Identify which cell holds the provided text, then report its [x, y] central coordinate. 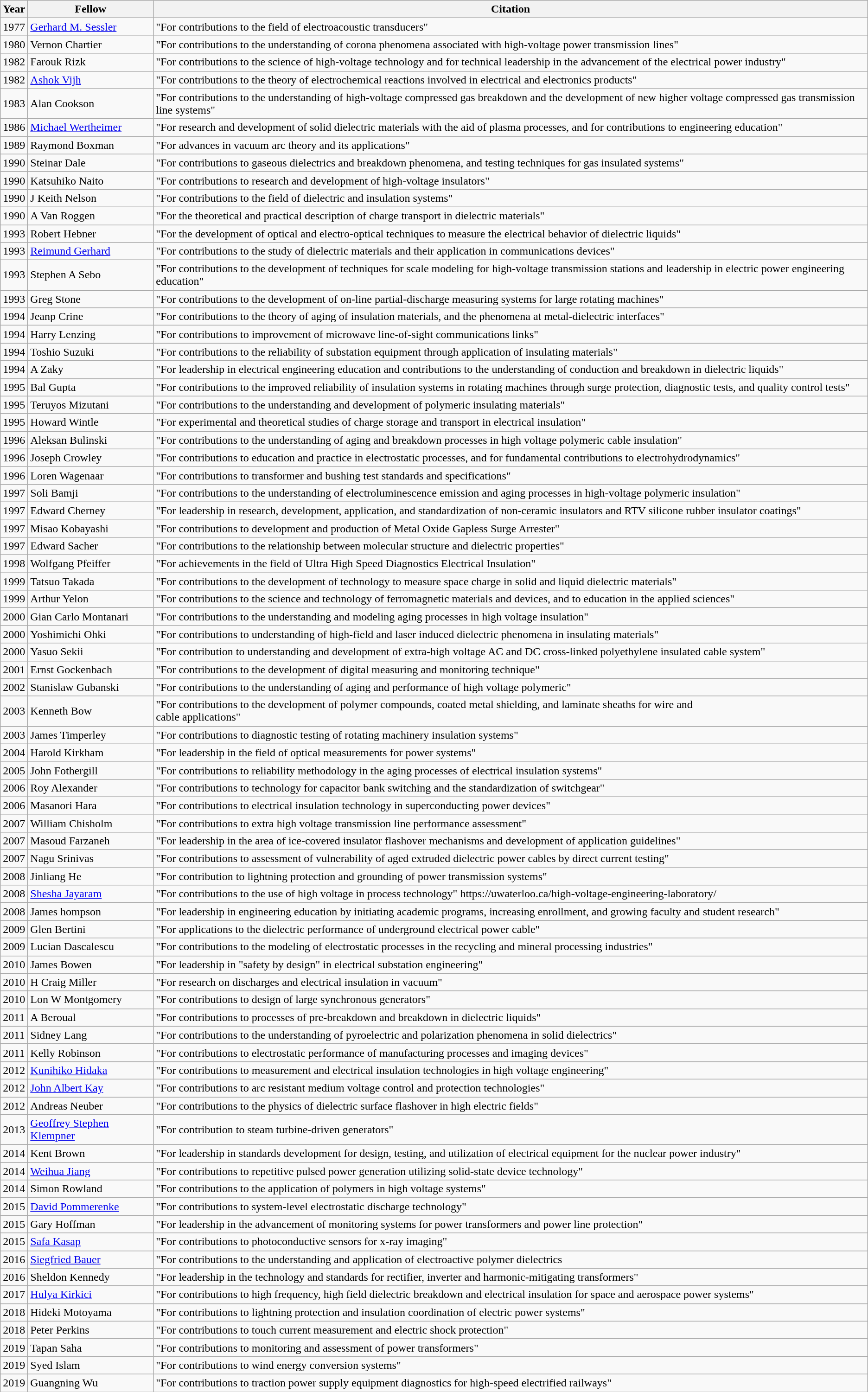
Geoffrey Stephen Klempner [91, 1130]
Jeanp Crine [91, 317]
"For the theoretical and practical description of charge transport in dielectric materials" [511, 216]
David Pommerenke [91, 1207]
Siegfried Bauer [91, 1259]
Edward Cherney [91, 511]
Toshio Suzuki [91, 352]
Stanislaw Gubanski [91, 687]
Arthur Yelon [91, 599]
"For contribution to steam turbine-driven generators" [511, 1130]
2005 [14, 770]
"For contributions to high frequency, high field dielectric breakdown and electrical insulation for space and aerospace power systems" [511, 1295]
A Zaky [91, 370]
"For contributions to the understanding of corona phenomena associated with high-voltage power transmission lines" [511, 45]
Gian Carlo Montanari [91, 617]
"For achievements in the field of Ultra High Speed Diagnostics Electrical Insulation" [511, 564]
A Beroual [91, 1017]
"For contributions to gaseous dielectrics and breakdown phenomena, and testing techniques for gas insulated systems" [511, 163]
Simon Rowland [91, 1189]
John Albert Kay [91, 1088]
"For contributions to assessment of vulnerability of aged extruded dielectric power cables by direct current testing" [511, 859]
Alan Cookson [91, 104]
2017 [14, 1295]
"For leadership in standards development for design, testing, and utilization of electrical equipment for the nuclear power industry" [511, 1154]
Steinar Dale [91, 163]
"For contributions to traction power supply equipment diagnostics for high-speed electrified railways" [511, 1383]
Robert Hebner [91, 233]
1983 [14, 104]
"For leadership in the advancement of monitoring systems for power transformers and power line protection" [511, 1224]
"For contributions to the study of dielectric materials and their application in communications devices" [511, 251]
Tapan Saha [91, 1347]
"For contributions to processes of pre-breakdown and breakdown in dielectric liquids" [511, 1017]
"For contributions to repetitive pulsed power generation utilizing solid-state device technology" [511, 1171]
"For contribution to understanding and development of extra-high voltage AC and DC cross-linked polyethylene insulated cable system" [511, 652]
"For leadership in the area of ice-covered insulator flashover mechanisms and development of application guidelines" [511, 841]
"For contributions to the relationship between molecular structure and dielectric properties" [511, 546]
"For contributions to photoconductive sensors for x-ray imaging" [511, 1242]
Reimund Gerhard [91, 251]
"For contributions to the field of electroacoustic transducers" [511, 27]
"For contributions to the development of digital measuring and monitoring technique" [511, 670]
Lon W Montgomery [91, 1000]
Roy Alexander [91, 788]
Wolfgang Pfeiffer [91, 564]
Joseph Crowley [91, 458]
Gary Hoffman [91, 1224]
"For contributions to the theory of aging of insulation materials, and the phenomena at metal-dielectric interfaces" [511, 317]
Yoshimichi Ohki [91, 634]
"For research and development of solid dielectric materials with the aid of plasma processes, and for contributions to engineering education" [511, 128]
Shesha Jayaram [91, 894]
"For contributions to the development of technology to measure space charge in solid and liquid dielectric materials" [511, 581]
1980 [14, 45]
Year [14, 9]
Masoud Farzaneh [91, 841]
2013 [14, 1130]
"For contributions to the reliability of substation equipment through application of insulating materials" [511, 352]
"For leadership in the field of optical measurements for power systems" [511, 753]
"For leadership in "safety by design" in electrical substation engineering" [511, 964]
"For contributions to development and production of Metal Oxide Gapless Surge Arrester" [511, 528]
"For contributions to electrostatic performance of manufacturing processes and imaging devices" [511, 1053]
"For research on discharges and electrical insulation in vacuum" [511, 982]
Kunihiko Hidaka [91, 1070]
Sidney Lang [91, 1035]
"For contributions to the application of polymers in high voltage systems" [511, 1189]
J Keith Nelson [91, 198]
Raymond Boxman [91, 145]
"For contributions to the development of on-line partial-discharge measuring systems for large rotating machines" [511, 299]
1998 [14, 564]
William Chisholm [91, 823]
Weihua Jiang [91, 1171]
James Timperley [91, 735]
Harold Kirkham [91, 753]
1986 [14, 128]
Kelly Robinson [91, 1053]
2001 [14, 670]
2004 [14, 753]
"For contributions to the field of dielectric and insulation systems" [511, 198]
"For contributions to diagnostic testing of rotating machinery insulation systems" [511, 735]
"For contributions to the use of high voltage in process technology" https://uwaterloo.ca/high-voltage-engineering-laboratory/ [511, 894]
Ashok Vijh [91, 80]
"For contributions to research and development of high-voltage insulators" [511, 180]
Stephen A Sebo [91, 275]
"For contributions to wind energy conversion systems" [511, 1365]
"For contributions to the understanding of electroluminescence emission and aging processes in high-voltage polymeric insulation" [511, 493]
1977 [14, 27]
"For contributions to extra high voltage transmission line performance assessment" [511, 823]
"For contributions to the understanding and modeling aging processes in high voltage insulation" [511, 617]
"For contributions to measurement and electrical insulation technologies in high voltage engineering" [511, 1070]
Ernst Gockenbach [91, 670]
"For contributions to system-level electrostatic discharge technology" [511, 1207]
"For contributions to transformer and bushing test standards and specifications" [511, 475]
"For contributions to improvement of microwave line-of-sight communications links" [511, 334]
Michael Wertheimer [91, 128]
Farouk Rizk [91, 62]
Kent Brown [91, 1154]
"For contributions to the theory of electrochemical reactions involved in electrical and electronics products" [511, 80]
Peter Perkins [91, 1330]
Syed Islam [91, 1365]
2002 [14, 687]
Teruyos Mizutani [91, 405]
Greg Stone [91, 299]
Soli Bamji [91, 493]
"For contributions to touch current measurement and electric shock protection" [511, 1330]
"For contributions to the science of high-voltage technology and for technical leadership in the advancement of the electrical power industry" [511, 62]
"For contributions to the understanding of aging and breakdown processes in high voltage polymeric cable insulation" [511, 440]
"For experimental and theoretical studies of charge storage and transport in electrical insulation" [511, 422]
"For contributions to technology for capacitor bank switching and the standardization of switchgear" [511, 788]
"For contributions to the understanding and application of electroactive polymer dielectrics [511, 1259]
"For contributions to lightning protection and insulation coordination of electric power systems" [511, 1312]
Glen Bertini [91, 929]
James hompson [91, 912]
"For contributions to the science and technology of ferromagnetic materials and devices, and to education in the applied sciences" [511, 599]
Hulya Kirkici [91, 1295]
"For leadership in engineering education by initiating academic programs, increasing enrollment, and growing faculty and student research" [511, 912]
Bal Gupta [91, 387]
John Fothergill [91, 770]
Tatsuo Takada [91, 581]
Loren Wagenaar [91, 475]
A Van Roggen [91, 216]
Vernon Chartier [91, 45]
Fellow [91, 9]
"For contributions to the understanding of aging and performance of high voltage polymeric" [511, 687]
"For contributions to the understanding and development of polymeric insulating materials" [511, 405]
H Craig Miller [91, 982]
Harry Lenzing [91, 334]
Masanori Hara [91, 805]
Lucian Dascalescu [91, 947]
Guangning Wu [91, 1383]
"For contributions to design of large synchronous generators" [511, 1000]
1989 [14, 145]
"For the development of optical and electro-optical techniques to measure the electrical behavior of dielectric liquids" [511, 233]
Sheldon Kennedy [91, 1277]
"For contributions to the physics of dielectric surface flashover in high electric fields" [511, 1106]
Gerhard M. Sessler [91, 27]
"For contributions to education and practice in electrostatic processes, and for fundamental contributions to electrohydrodynamics" [511, 458]
"For contributions to the development of polymer compounds, coated metal shielding, and laminate sheaths for wire andcable applications" [511, 711]
"For contributions to the understanding of pyroelectric and polarization phenomena in solid dielectrics" [511, 1035]
Kenneth Bow [91, 711]
"For applications to the dielectric performance of underground electrical power cable" [511, 929]
"For contributions to reliability methodology in the aging processes of electrical insulation systems" [511, 770]
"For leadership in research, development, application, and standardization of non-ceramic insulators and RTV silicone rubber insulator coatings" [511, 511]
Misao Kobayashi [91, 528]
"For contributions to arc resistant medium voltage control and protection technologies" [511, 1088]
Katsuhiko Naito [91, 180]
Andreas Neuber [91, 1106]
"For contributions to monitoring and assessment of power transformers" [511, 1347]
James Bowen [91, 964]
Edward Sacher [91, 546]
Yasuo Sekii [91, 652]
"For contributions to electrical insulation technology in superconducting power devices" [511, 805]
"For contributions to the modeling of electrostatic processes in the recycling and mineral processing industries" [511, 947]
"For contribution to lightning protection and grounding of power transmission systems" [511, 876]
"For advances in vacuum arc theory and its applications" [511, 145]
Howard Wintle [91, 422]
"For leadership in electrical engineering education and contributions to the understanding of conduction and breakdown in dielectric liquids" [511, 370]
"For contributions to understanding of high-field and laser induced dielectric phenomena in insulating materials" [511, 634]
"For leadership in the technology and standards for rectifier, inverter and harmonic-mitigating transformers" [511, 1277]
Aleksan Bulinski [91, 440]
Citation [511, 9]
Nagu Srinivas [91, 859]
Hideki Motoyama [91, 1312]
Jinliang He [91, 876]
Safa Kasap [91, 1242]
